Determine the (X, Y) coordinate at the center of the cell enclosing the given text.  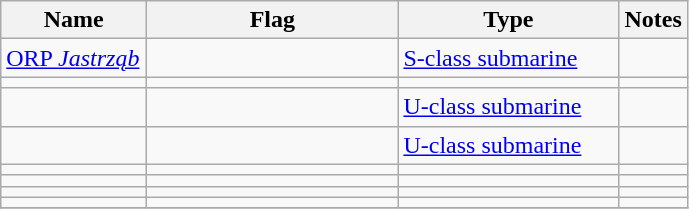
Name (74, 20)
Type (508, 20)
S-class submarine (508, 58)
ORP Jastrząb (74, 58)
Flag (272, 20)
Notes (653, 20)
